Return [x, y] of the center of cell containing provided text 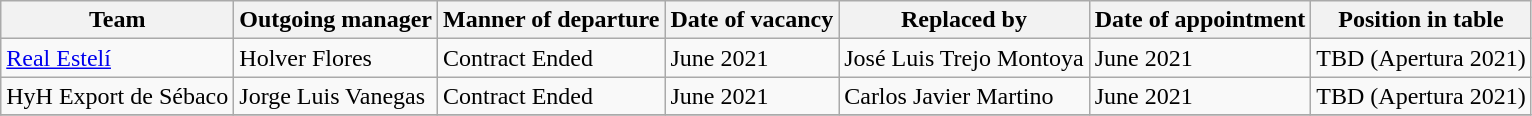
Date of vacancy [752, 20]
José Luis Trejo Montoya [964, 58]
Date of appointment [1200, 20]
Manner of departure [552, 20]
Holver Flores [336, 58]
Replaced by [964, 20]
Carlos Javier Martino [964, 96]
Team [118, 20]
Jorge Luis Vanegas [336, 96]
Position in table [1421, 20]
HyH Export de Sébaco [118, 96]
Real Estelí [118, 58]
Outgoing manager [336, 20]
